Pinpoint the cell where the given text exists, returning its (x, y) midpoint coordinate. 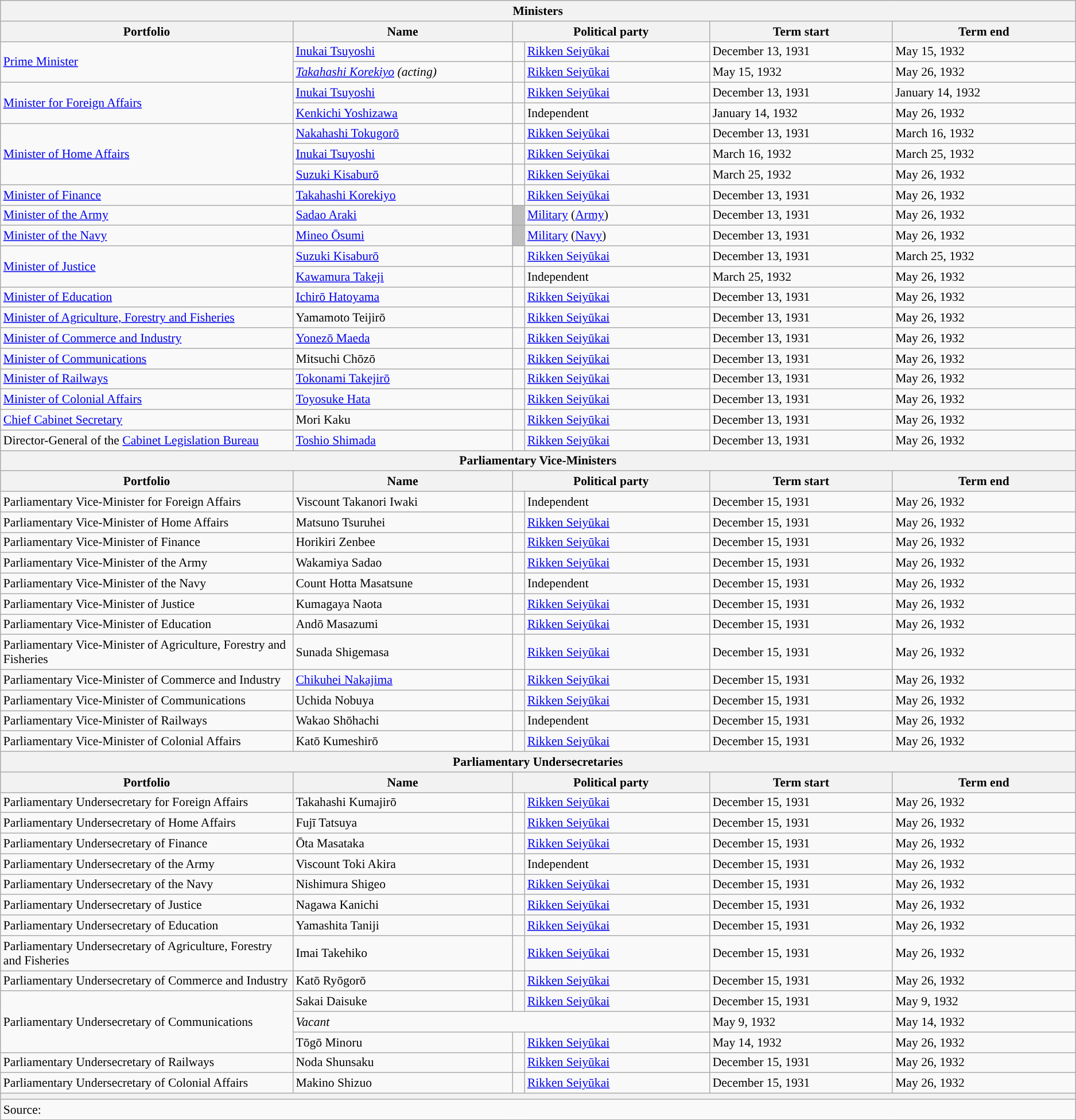
Ōta Masataka (402, 844)
Toyosuke Hata (402, 400)
Parliamentary Vice-Minister of Railways (147, 721)
Takahashi Korekiyo (acting) (402, 72)
Matsuno Tsuruhei (402, 522)
Parliamentary Undersecretary of Commerce and Industry (147, 981)
Makino Shizuo (402, 1083)
Minister of Justice (147, 266)
Sakai Daisuke (402, 1002)
Mitsuchi Chōzō (402, 359)
Parliamentary Undersecretary of the Army (147, 864)
Yamamoto Teijirō (402, 318)
Parliamentary Vice-Minister of Commerce and Industry (147, 680)
Minister of Home Affairs (147, 154)
Parliamentary Vice-Minister of the Navy (147, 584)
Kawamura Takeji (402, 277)
Parliamentary Undersecretary of Justice (147, 905)
Military (Army) (617, 215)
Tōgō Minoru (402, 1043)
Parliamentary Vice-Minister for Foreign Affairs (147, 502)
Minister of Finance (147, 195)
Parliamentary Undersecretary of the Navy (147, 885)
Parliamentary Undersecretaries (538, 762)
Minister of Commerce and Industry (147, 338)
Viscount Takanori Iwaki (402, 502)
Tokonami Takejirō (402, 379)
Ministers (538, 11)
Minister of Colonial Affairs (147, 400)
Source: (538, 1110)
Prime Minister (147, 62)
Minister of Communications (147, 359)
Parliamentary Undersecretary of Education (147, 925)
Wakamiya Sadao (402, 563)
Katō Kumeshirō (402, 742)
Uchida Nobuya (402, 700)
Takahashi Korekiyo (402, 195)
Sunada Shigemasa (402, 652)
Minister of the Army (147, 215)
Minister of Agriculture, Forestry and Fisheries (147, 318)
Parliamentary Vice-Minister of Finance (147, 542)
Parliamentary Vice-Ministers (538, 461)
Nishimura Shigeo (402, 885)
Ichirō Hatoyama (402, 297)
Chikuhei Nakajima (402, 680)
Parliamentary Vice-Minister of Communications (147, 700)
Mineo Ōsumi (402, 236)
Minister of Railways (147, 379)
Minister of Education (147, 297)
Minister for Foreign Affairs (147, 103)
Katō Ryōgorō (402, 981)
Nakahashi Tokugorō (402, 134)
Parliamentary Undersecretary of Railways (147, 1063)
Parliamentary Vice-Minister of Justice (147, 604)
Wakao Shōhachi (402, 721)
Fujī Tatsuya (402, 823)
Parliamentary Undersecretary of Finance (147, 844)
Takahashi Kumajirō (402, 803)
Parliamentary Vice-Minister of the Army (147, 563)
Parliamentary Undersecretary for Foreign Affairs (147, 803)
Viscount Toki Akira (402, 864)
Imai Takehiko (402, 953)
Mori Kaku (402, 420)
Noda Shunsaku (402, 1063)
Parliamentary Vice-Minister of Home Affairs (147, 522)
Parliamentary Undersecretary of Colonial Affairs (147, 1083)
Vacant (501, 1022)
Parliamentary Undersecretary of Home Affairs (147, 823)
Nagawa Kanichi (402, 905)
Chief Cabinet Secretary (147, 420)
Yamashita Taniji (402, 925)
Military (Navy) (617, 236)
Parliamentary Vice-Minister of Agriculture, Forestry and Fisheries (147, 652)
Horikiri Zenbee (402, 542)
Parliamentary Vice-Minister of Colonial Affairs (147, 742)
Toshio Shimada (402, 440)
Kenkichi Yoshizawa (402, 113)
Parliamentary Vice-Minister of Education (147, 625)
Director-General of the Cabinet Legislation Bureau (147, 440)
Sadao Araki (402, 215)
Count Hotta Masatsune (402, 584)
Parliamentary Undersecretary of Communications (147, 1022)
Andō Masazumi (402, 625)
Parliamentary Undersecretary of Agriculture, Forestry and Fisheries (147, 953)
Yonezō Maeda (402, 338)
Minister of the Navy (147, 236)
Kumagaya Naota (402, 604)
